Pinpoint the cell where the given text exists, returning its [x, y] midpoint coordinate. 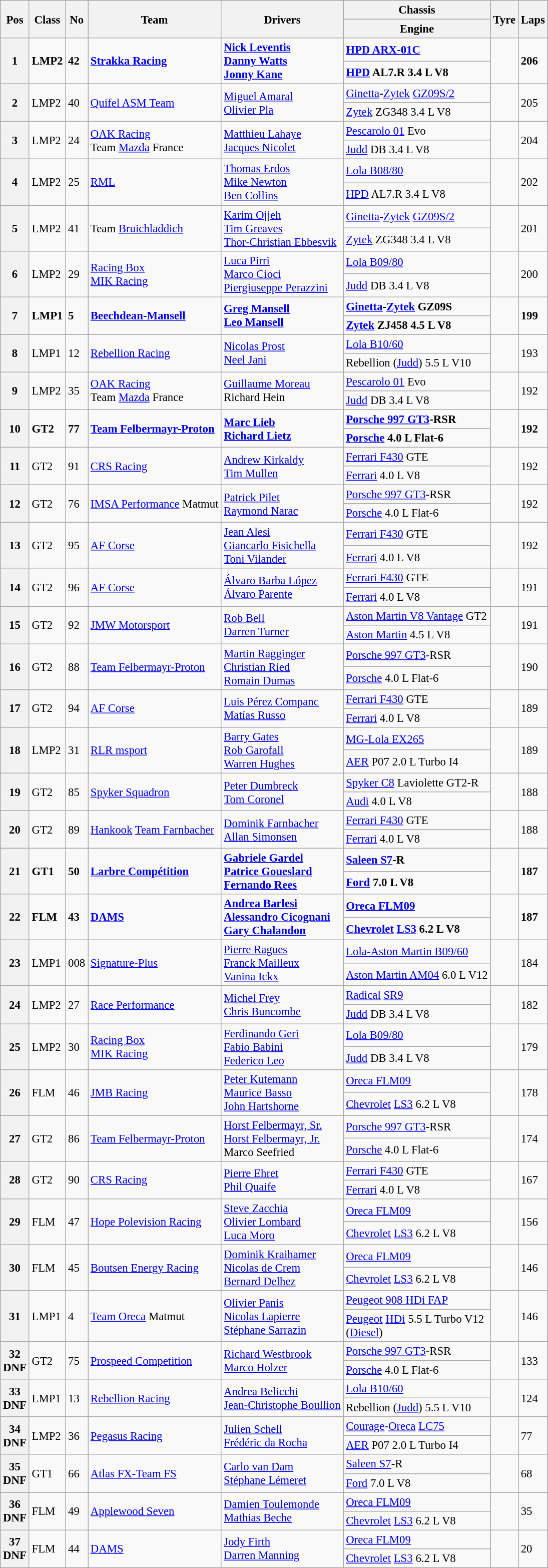
Guillaume Moreau Richard Hein [282, 390]
Karim Ojjeh Tim Greaves Thor-Christian Ebbesvik [282, 228]
18 [15, 750]
Aston Martin V8 Vantage GT2 [417, 616]
182 [532, 1005]
Engine [417, 29]
Richard Westbrook Marco Holzer [282, 1361]
200 [532, 274]
Team [155, 19]
184 [532, 963]
Pegasus Racing [155, 1436]
42 [77, 61]
Spyker Squadron [155, 792]
Peugeot HDi 5.5 L Turbo V12(Diesel) [417, 1326]
2 [15, 103]
50 [77, 872]
Peter Kutemann Maurice Basso John Hartshorne [282, 1092]
23 [15, 963]
Andrew Kirkaldy Tim Mullen [282, 467]
Pierre Ragues Franck Mailleux Vanina Ickx [282, 963]
37DNF [15, 1549]
Andrea Barlesi Alessandro Cicognani Gary Chalandon [282, 917]
85 [77, 792]
205 [532, 103]
Aston Martin AM04 6.0 L V12 [417, 975]
Carlo van Dam Stéphane Lémeret [282, 1474]
Laps [532, 19]
68 [532, 1474]
88 [77, 667]
17 [15, 709]
9 [15, 390]
JMB Racing [155, 1092]
Peugeot 908 HDi FAP [417, 1300]
No [77, 19]
JMW Motorsport [155, 625]
Courage-Oreca LC75 [417, 1426]
190 [532, 667]
91 [77, 467]
Class [47, 19]
Radical SR9 [417, 996]
Beechdean-Mansell [155, 315]
Jody Firth Darren Manning [282, 1549]
92 [77, 625]
Nick Leventis Danny Watts Jonny Kane [282, 61]
Dominik Farnbacher Allan Simonsen [282, 830]
Quifel ASM Team [155, 103]
14 [15, 588]
Greg Mansell Leo Mansell [282, 315]
202 [532, 182]
44 [77, 1549]
Drivers [282, 19]
Olivier Panis Nicolas Lapierre Stéphane Sarrazin [282, 1316]
40 [77, 103]
Lola-Aston Martin B09/60 [417, 952]
MG-Lola EX265 [417, 739]
89 [77, 830]
Peter Dumbreck Tom Coronel [282, 792]
156 [532, 1222]
Signature-Plus [155, 963]
28 [15, 1180]
174 [532, 1138]
Dominik Kraihamer Nicolas de Crem Bernard Delhez [282, 1268]
21 [15, 872]
34DNF [15, 1436]
66 [77, 1474]
Hankook Team Farnbacher [155, 830]
RLR msport [155, 750]
Ferdinando Geri Fabio Babini Federico Leo [282, 1047]
Patrick Pilet Raymond Narac [282, 504]
201 [532, 228]
90 [77, 1180]
33DNF [15, 1398]
49 [77, 1511]
Marc Lieb Richard Lietz [282, 429]
Chassis [417, 10]
8 [15, 353]
199 [532, 315]
Pos [15, 19]
Pierre Ehret Phil Quaife [282, 1180]
35DNF [15, 1474]
3 [15, 140]
Zytek ZJ458 4.5 L V8 [417, 325]
Applewood Seven [155, 1511]
008 [77, 963]
Audi 4.0 L V8 [417, 802]
Damien Toulemonde Mathias Beche [282, 1511]
Boutsen Energy Racing [155, 1268]
Barry Gates Rob Garofall Warren Hughes [282, 750]
133 [532, 1361]
43 [77, 917]
86 [77, 1138]
Julien Schell Frédéric da Rocha [282, 1436]
Aston Martin 4.5 L V8 [417, 634]
193 [532, 353]
94 [77, 709]
95 [77, 546]
Atlas FX-Team FS [155, 1474]
10 [15, 429]
Luca Pirri Marco Cioci Piergiuseppe Perazzini [282, 274]
Spyker C8 Laviolette GT2-R [417, 782]
15 [15, 625]
Team Oreca Matmut [155, 1316]
Jean Alesi Giancarlo Fisichella Toni Vilander [282, 546]
HPD ARX-01C [417, 50]
RML [155, 182]
45 [77, 1268]
Strakka Racing [155, 61]
75 [77, 1361]
41 [77, 228]
Rob Bell Darren Turner [282, 625]
Michel Frey Chris Buncombe [282, 1005]
36DNF [15, 1511]
Larbre Compétition [155, 872]
Horst Felbermayr, Sr. Horst Felbermayr, Jr. Marco Seefried [282, 1138]
47 [77, 1222]
Ginetta-Zytek GZ09S [417, 306]
26 [15, 1092]
Matthieu Lahaye Jacques Nicolet [282, 140]
Lola B08/80 [417, 171]
19 [15, 792]
46 [77, 1092]
7 [15, 315]
204 [532, 140]
32DNF [15, 1361]
1 [15, 61]
Tyre [504, 19]
96 [77, 588]
36 [77, 1436]
Andrea Belicchi Jean-Christophe Boullion [282, 1398]
124 [532, 1398]
Team Bruichladdich [155, 228]
76 [77, 504]
6 [15, 274]
179 [532, 1047]
11 [15, 467]
Hope Polevision Racing [155, 1222]
22 [15, 917]
Prospeed Competition [155, 1361]
16 [15, 667]
Luis Pérez Companc Matías Russo [282, 709]
Miguel Amaral Olivier Pla [282, 103]
Nicolas Prost Neel Jani [282, 353]
167 [532, 1180]
IMSA Performance Matmut [155, 504]
206 [532, 61]
Gabriele Gardel Patrice Goueslard Fernando Rees [282, 872]
Martin Ragginger Christian Ried Romain Dumas [282, 667]
Álvaro Barba López Álvaro Parente [282, 588]
178 [532, 1092]
Race Performance [155, 1005]
Thomas Erdos Mike Newton Ben Collins [282, 182]
Steve Zacchia Olivier Lombard Luca Moro [282, 1222]
